Capture the cell that displays the provided text and extract its (x, y) central coordinate. 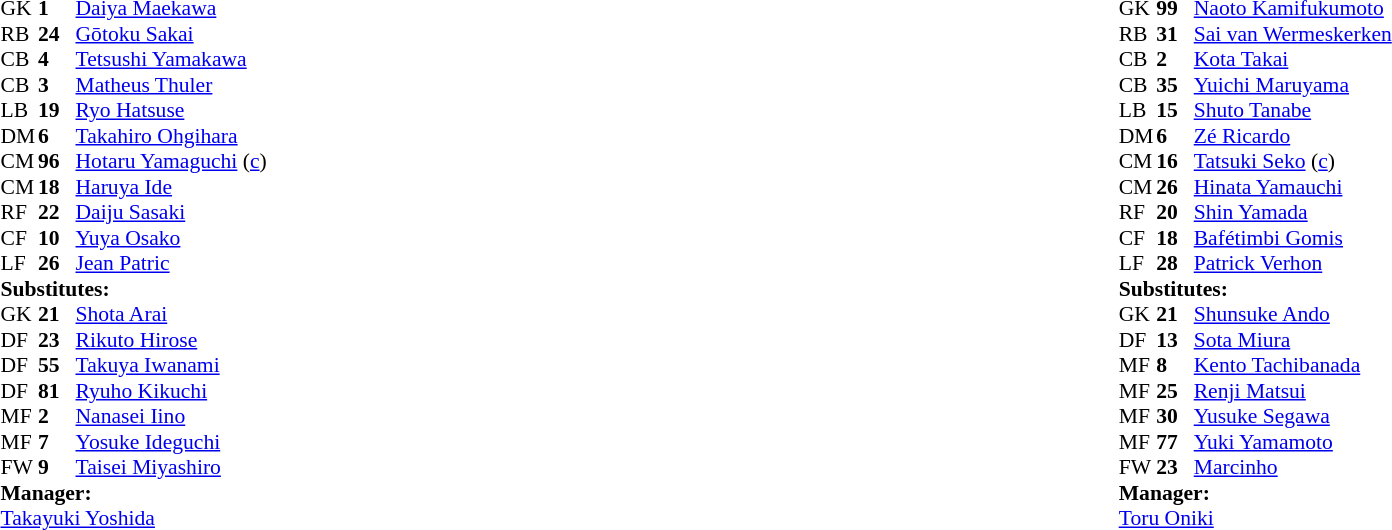
Yuichi Maruyama (1293, 85)
55 (57, 365)
3 (57, 85)
Matheus Thuler (172, 85)
Yusuke Segawa (1293, 417)
16 (1175, 161)
Renji Matsui (1293, 391)
30 (1175, 417)
15 (1175, 111)
Haruya Ide (172, 187)
Yuya Osako (172, 238)
Sota Miura (1293, 340)
Jean Patric (172, 263)
Marcinho (1293, 467)
31 (1175, 34)
81 (57, 391)
Nanasei Iino (172, 417)
9 (57, 467)
Hotaru Yamaguchi (c) (172, 161)
Tatsuki Seko (c) (1293, 161)
Ryuho Kikuchi (172, 391)
Bafétimbi Gomis (1293, 238)
96 (57, 161)
Yosuke Ideguchi (172, 442)
19 (57, 111)
Sai van Wermeskerken (1293, 34)
8 (1175, 365)
13 (1175, 340)
10 (57, 238)
77 (1175, 442)
Daiju Sasaki (172, 213)
Tetsushi Yamakawa (172, 59)
Gōtoku Sakai (172, 34)
7 (57, 442)
Kento Tachibanada (1293, 365)
Takuya Iwanami (172, 365)
Shunsuke Ando (1293, 315)
35 (1175, 85)
Shin Yamada (1293, 213)
Hinata Yamauchi (1293, 187)
25 (1175, 391)
Yuki Yamamoto (1293, 442)
Shota Arai (172, 315)
Ryo Hatsuse (172, 111)
Shuto Tanabe (1293, 111)
28 (1175, 263)
Takahiro Ohgihara (172, 136)
4 (57, 59)
22 (57, 213)
20 (1175, 213)
Patrick Verhon (1293, 263)
Kota Takai (1293, 59)
Zé Ricardo (1293, 136)
24 (57, 34)
Rikuto Hirose (172, 340)
Taisei Miyashiro (172, 467)
